Pinpoint the cell where the given text exists, returning its [X, Y] midpoint coordinate. 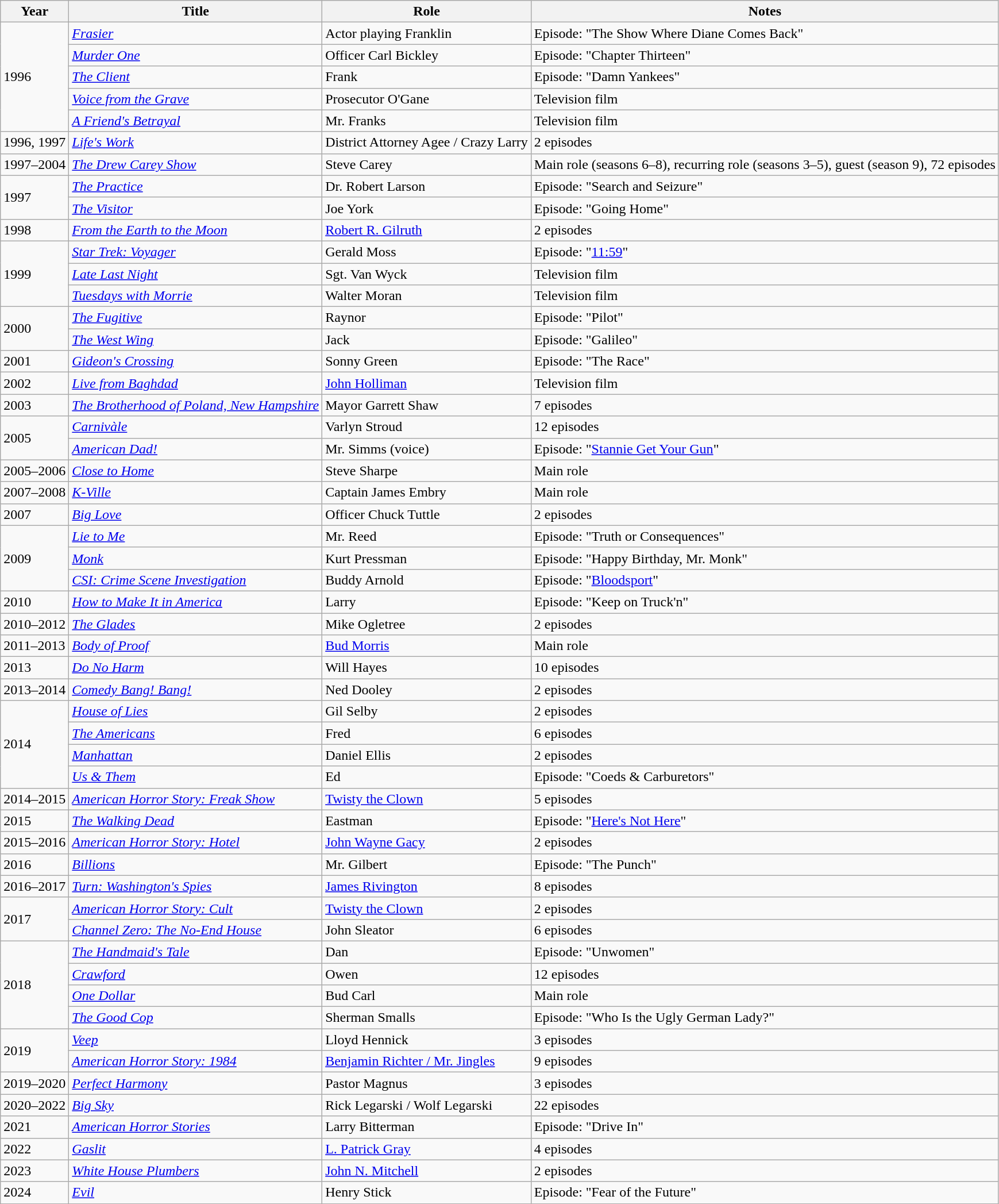
Buddy Arnold [427, 580]
Gideon's Crossing [195, 361]
Mr. Gilbert [427, 864]
The Handmaid's Tale [195, 952]
2001 [34, 361]
Carnivàle [195, 427]
American Horror Story: Freak Show [195, 799]
Frasier [195, 33]
American Horror Story: 1984 [195, 1061]
White House Plumbers [195, 1171]
2005 [34, 438]
Ed [427, 777]
2016–2017 [34, 886]
2013–2014 [34, 690]
Late Last Night [195, 274]
2020–2022 [34, 1105]
Voice from the Grave [195, 99]
Gaslit [195, 1149]
House of Lies [195, 711]
How to Make It in America [195, 602]
2015 [34, 821]
The Client [195, 77]
Mayor Garrett Shaw [427, 405]
Fred [427, 733]
2016 [34, 864]
Episode: "Happy Birthday, Mr. Monk" [765, 558]
Varlyn Stroud [427, 427]
Benjamin Richter / Mr. Jingles [427, 1061]
Steve Sharpe [427, 471]
One Dollar [195, 996]
2014–2015 [34, 799]
2003 [34, 405]
Episode: "Chapter Thirteen" [765, 55]
Role [427, 11]
Billions [195, 864]
Do No Harm [195, 668]
Lie to Me [195, 536]
The Glades [195, 624]
1996 [34, 77]
American Horror Story: Cult [195, 908]
1999 [34, 274]
Gil Selby [427, 711]
Comedy Bang! Bang! [195, 690]
The Practice [195, 186]
9 episodes [765, 1061]
The Brotherhood of Poland, New Hampshire [195, 405]
Sherman Smalls [427, 1018]
2005–2006 [34, 471]
2014 [34, 744]
Steve Carey [427, 164]
1996, 1997 [34, 143]
The Visitor [195, 208]
Tuesdays with Morrie [195, 296]
John N. Mitchell [427, 1171]
Sonny Green [427, 361]
Episode: "Bloodsport" [765, 580]
Mr. Reed [427, 536]
Episode: "Pilot" [765, 318]
L. Patrick Gray [427, 1149]
Ned Dooley [427, 690]
2018 [34, 984]
Episode: "Damn Yankees" [765, 77]
1997–2004 [34, 164]
Episode: "The Punch" [765, 864]
Year [34, 11]
Officer Carl Bickley [427, 55]
1998 [34, 230]
Gerald Moss [427, 252]
Big Sky [195, 1105]
8 episodes [765, 886]
Evil [195, 1193]
2015–2016 [34, 843]
Kurt Pressman [427, 558]
Sgt. Van Wyck [427, 274]
2024 [34, 1193]
Episode: "11:59" [765, 252]
Lloyd Hennick [427, 1040]
Star Trek: Voyager [195, 252]
Pastor Magnus [427, 1083]
Episode: "Who Is the Ugly German Lady?" [765, 1018]
Frank [427, 77]
2021 [34, 1127]
2010 [34, 602]
Officer Chuck Tuttle [427, 514]
American Horror Stories [195, 1127]
Monk [195, 558]
Episode: "Here's Not Here" [765, 821]
Prosecutor O'Gane [427, 99]
Mr. Franks [427, 121]
2022 [34, 1149]
James Rivington [427, 886]
2023 [34, 1171]
Actor playing Franklin [427, 33]
Daniel Ellis [427, 755]
Dr. Robert Larson [427, 186]
10 episodes [765, 668]
2019–2020 [34, 1083]
Raynor [427, 318]
Title [195, 11]
Larry Bitterman [427, 1127]
2000 [34, 329]
Channel Zero: The No-End House [195, 930]
Bud Morris [427, 646]
American Dad! [195, 449]
Manhattan [195, 755]
Owen [427, 974]
John Wayne Gacy [427, 843]
Episode: "Drive In" [765, 1127]
The West Wing [195, 340]
Joe York [427, 208]
2013 [34, 668]
The Good Cop [195, 1018]
Big Love [195, 514]
The Americans [195, 733]
The Fugitive [195, 318]
Episode: "Unwomen" [765, 952]
Episode: "The Show Where Diane Comes Back" [765, 33]
John Holliman [427, 383]
2002 [34, 383]
Larry [427, 602]
Us & Them [195, 777]
American Horror Story: Hotel [195, 843]
Turn: Washington's Spies [195, 886]
2007–2008 [34, 493]
Episode: "The Race" [765, 361]
From the Earth to the Moon [195, 230]
Body of Proof [195, 646]
Episode: "Fear of the Future" [765, 1193]
Murder One [195, 55]
Close to Home [195, 471]
The Walking Dead [195, 821]
7 episodes [765, 405]
2019 [34, 1051]
Life's Work [195, 143]
1997 [34, 197]
Episode: "Search and Seizure" [765, 186]
Perfect Harmony [195, 1083]
2010–2012 [34, 624]
John Sleator [427, 930]
K-Ville [195, 493]
Episode: "Coeds & Carburetors" [765, 777]
Jack [427, 340]
Rick Legarski / Wolf Legarski [427, 1105]
Episode: "Stannie Get Your Gun" [765, 449]
Walter Moran [427, 296]
District Attorney Agee / Crazy Larry [427, 143]
2017 [34, 919]
Notes [765, 11]
5 episodes [765, 799]
Captain James Embry [427, 493]
Live from Baghdad [195, 383]
Episode: "Truth or Consequences" [765, 536]
Crawford [195, 974]
Bud Carl [427, 996]
Mike Ogletree [427, 624]
Episode: "Going Home" [765, 208]
2009 [34, 558]
Dan [427, 952]
Eastman [427, 821]
Henry Stick [427, 1193]
2007 [34, 514]
Veep [195, 1040]
The Drew Carey Show [195, 164]
Episode: "Keep on Truck'n" [765, 602]
Mr. Simms (voice) [427, 449]
Episode: "Galileo" [765, 340]
Robert R. Gilruth [427, 230]
Will Hayes [427, 668]
Main role (seasons 6–8), recurring role (seasons 3–5), guest (season 9), 72 episodes [765, 164]
CSI: Crime Scene Investigation [195, 580]
2011–2013 [34, 646]
22 episodes [765, 1105]
A Friend's Betrayal [195, 121]
4 episodes [765, 1149]
